Detect which cell encompasses the target text, then output its [x, y] center coordinate. 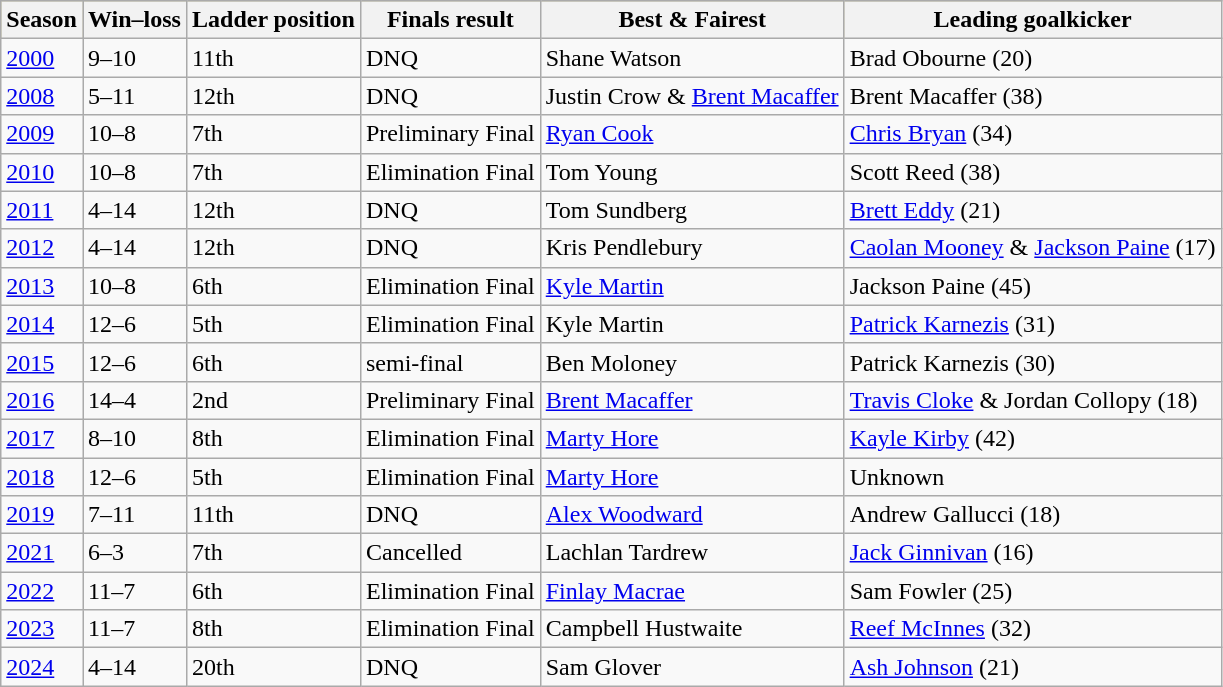
Justin Crow & Brent Macaffer [692, 96]
Unknown [1032, 477]
2023 [42, 629]
7–11 [134, 515]
Scott Reed (38) [1032, 172]
2022 [42, 591]
14–4 [134, 400]
Brent Macaffer [692, 400]
Kayle Kirby (42) [1032, 438]
2013 [42, 286]
2014 [42, 324]
2009 [42, 134]
Alex Woodward [692, 515]
Finlay Macrae [692, 591]
Chris Bryan (34) [1032, 134]
Leading goalkicker [1032, 20]
2015 [42, 362]
Lachlan Tardrew [692, 553]
Ladder position [273, 20]
Travis Cloke & Jordan Collopy (18) [1032, 400]
Patrick Karnezis (30) [1032, 362]
Tom Young [692, 172]
9–10 [134, 58]
Sam Glover [692, 667]
Ash Johnson (21) [1032, 667]
Ben Moloney [692, 362]
Jackson Paine (45) [1032, 286]
8–10 [134, 438]
2024 [42, 667]
5–11 [134, 96]
Caolan Mooney & Jackson Paine (17) [1032, 248]
2018 [42, 477]
2017 [42, 438]
semi-final [450, 362]
Season [42, 20]
2019 [42, 515]
Kris Pendlebury [692, 248]
2nd [273, 400]
Patrick Karnezis (31) [1032, 324]
2000 [42, 58]
Finals result [450, 20]
2011 [42, 210]
Brent Macaffer (38) [1032, 96]
Brad Obourne (20) [1032, 58]
Cancelled [450, 553]
Reef McInnes (32) [1032, 629]
Andrew Gallucci (18) [1032, 515]
Sam Fowler (25) [1032, 591]
Brett Eddy (21) [1032, 210]
Win–loss [134, 20]
2016 [42, 400]
Jack Ginnivan (16) [1032, 553]
2008 [42, 96]
Ryan Cook [692, 134]
Best & Fairest [692, 20]
2012 [42, 248]
2021 [42, 553]
Shane Watson [692, 58]
6–3 [134, 553]
20th [273, 667]
Tom Sundberg [692, 210]
2010 [42, 172]
Campbell Hustwaite [692, 629]
